Scan for the cell matching the given text and deliver its (x, y) coordinate at center. 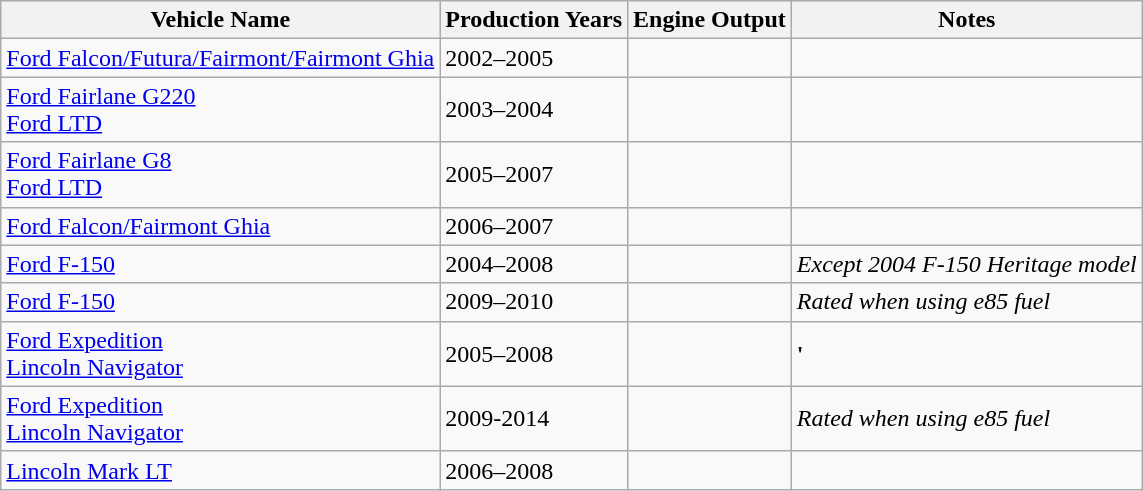
2003–2004 (534, 110)
Ford Fairlane G220Ford LTD (220, 110)
Ford Fairlane G8Ford LTD (220, 174)
2005–2007 (534, 174)
Engine Output (710, 20)
2005–2008 (534, 354)
2006–2008 (534, 470)
Except 2004 F-150 Heritage model (966, 264)
Ford Falcon/Futura/Fairmont/Fairmont Ghia (220, 58)
Vehicle Name (220, 20)
2006–2007 (534, 226)
2004–2008 (534, 264)
2009-2014 (534, 418)
Notes (966, 20)
Lincoln Mark LT (220, 470)
2009–2010 (534, 302)
' (966, 354)
Ford Falcon/Fairmont Ghia (220, 226)
Production Years (534, 20)
2002–2005 (534, 58)
